Output the [x, y] coordinate of the center of the cell containing the given text.  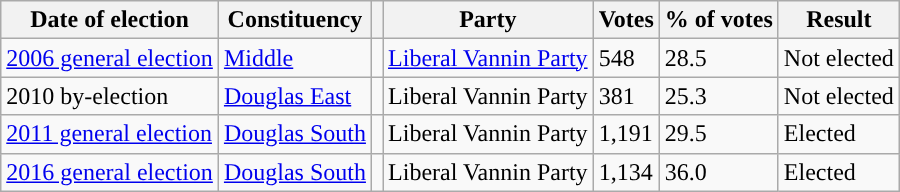
28.5 [718, 58]
Date of election [110, 20]
2011 general election [110, 134]
% of votes [718, 20]
36.0 [718, 172]
Party [488, 20]
2006 general election [110, 58]
2016 general election [110, 172]
381 [626, 96]
Result [838, 20]
Votes [626, 20]
29.5 [718, 134]
Middle [294, 58]
2010 by-election [110, 96]
Constituency [294, 20]
1,191 [626, 134]
1,134 [626, 172]
548 [626, 58]
Douglas East [294, 96]
25.3 [718, 96]
